Search for the cell housing the specified text and yield its (x, y) center coordinate. 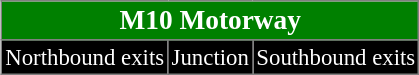
Southbound exits (336, 57)
Junction (210, 57)
M10 Motorway (210, 20)
Northbound exits (85, 57)
